Output the (X, Y) coordinate of the center of the cell containing the given text.  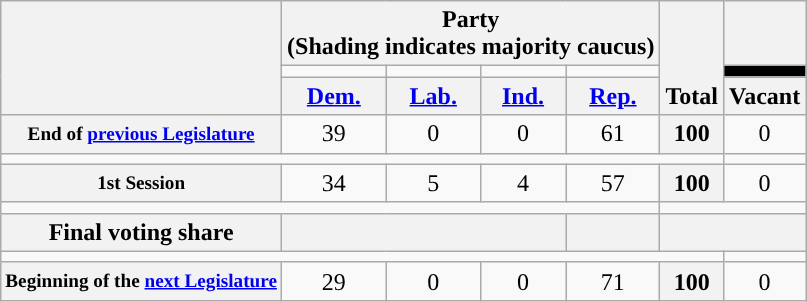
61 (613, 134)
57 (613, 183)
34 (334, 183)
39 (334, 134)
End of previous Legislature (142, 134)
Final voting share (142, 232)
1st Session (142, 183)
Lab. (433, 96)
Beginning of the next Legislature (142, 281)
5 (433, 183)
Vacant (764, 96)
71 (613, 281)
Party (Shading indicates majority caucus) (471, 34)
29 (334, 281)
4 (523, 183)
Total (692, 58)
Rep. (613, 96)
Dem. (334, 96)
Ind. (523, 96)
